Output the (X, Y) coordinate of the center of the cell containing the given text.  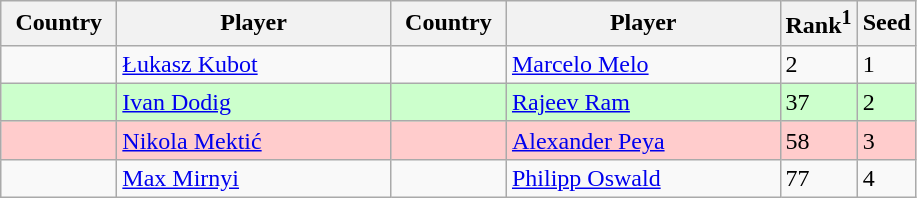
Marcelo Melo (643, 64)
Nikola Mektić (254, 140)
1 (886, 64)
4 (886, 178)
Philipp Oswald (643, 178)
Alexander Peya (643, 140)
77 (818, 178)
Łukasz Kubot (254, 64)
Ivan Dodig (254, 102)
Seed (886, 24)
Max Mirnyi (254, 178)
37 (818, 102)
58 (818, 140)
3 (886, 140)
Rajeev Ram (643, 102)
Rank1 (818, 24)
